Output the (x, y) coordinate of the center of the cell containing the given text.  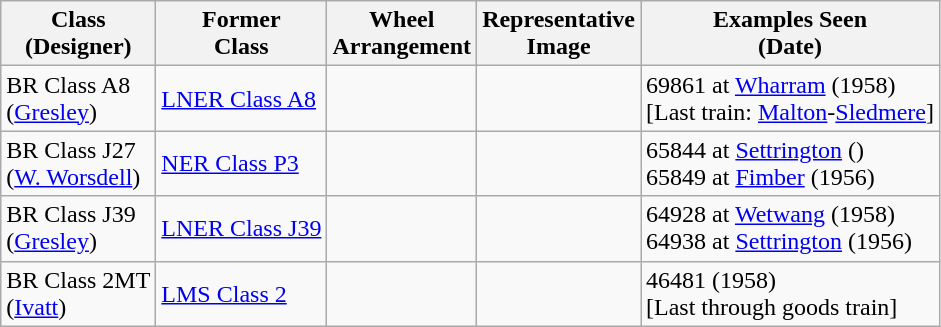
NER Class P3 (242, 164)
FormerClass (242, 34)
LNER Class A8 (242, 98)
BR Class A8(Gresley) (78, 98)
BR Class 2MT(Ivatt) (78, 294)
BR Class J39(Gresley) (78, 228)
LMS Class 2 (242, 294)
46481 (1958)[Last through goods train] (790, 294)
64928 at Wetwang (1958)64938 at Settrington (1956) (790, 228)
BR Class J27(W. Worsdell) (78, 164)
RepresentativeImage (559, 34)
LNER Class J39 (242, 228)
69861 at Wharram (1958)[Last train: Malton-Sledmere] (790, 98)
65844 at Settrington ()65849 at Fimber (1956) (790, 164)
Class(Designer) (78, 34)
WheelArrangement (402, 34)
Examples Seen(Date) (790, 34)
